Return [x, y] of the center of cell containing provided text 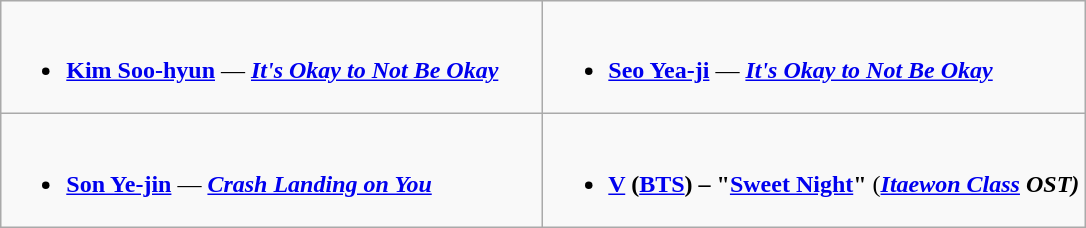
Son Ye-jin — Crash Landing on You [272, 170]
V (BTS) – "Sweet Night" (Itaewon Class OST) [814, 170]
Seo Yea-ji — It's Okay to Not Be Okay [814, 58]
Kim Soo-hyun — It's Okay to Not Be Okay [272, 58]
